Return (x, y) of the center of cell containing provided text 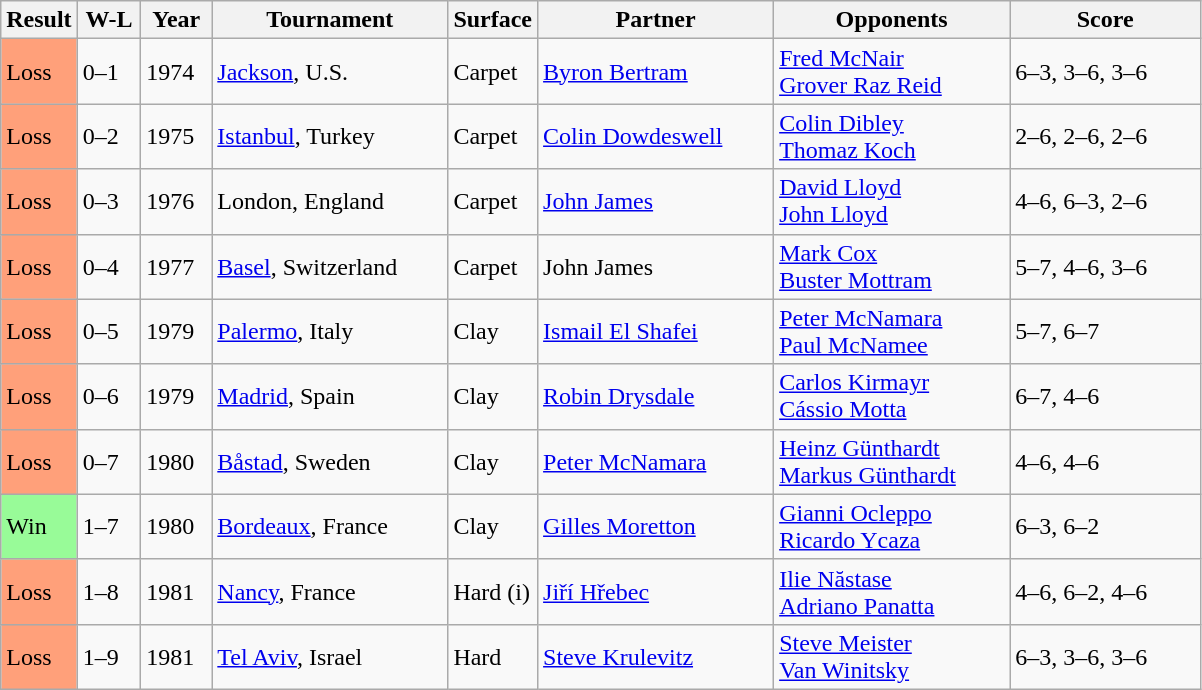
Colin Dowdeswell (656, 136)
Ilie Năstase Adriano Panatta (892, 592)
Steve Meister Van Winitsky (892, 656)
4–6, 6–2, 4–6 (1106, 592)
Score (1106, 20)
Madrid, Spain (330, 396)
Jackson, U.S. (330, 72)
1–9 (109, 656)
Mark Cox Buster Mottram (892, 266)
0–5 (109, 332)
Opponents (892, 20)
Peter McNamara Paul McNamee (892, 332)
Colin Dibley Thomaz Koch (892, 136)
London, England (330, 202)
Surface (493, 20)
Robin Drysdale (656, 396)
Gilles Moretton (656, 526)
5–7, 4–6, 3–6 (1106, 266)
1–7 (109, 526)
Year (176, 20)
0–1 (109, 72)
Carlos Kirmayr Cássio Motta (892, 396)
1974 (176, 72)
Jiří Hřebec (656, 592)
W-L (109, 20)
Hard (i) (493, 592)
0–4 (109, 266)
0–7 (109, 462)
1975 (176, 136)
0–6 (109, 396)
1977 (176, 266)
Tournament (330, 20)
4–6, 6–3, 2–6 (1106, 202)
Partner (656, 20)
0–3 (109, 202)
0–2 (109, 136)
4–6, 4–6 (1106, 462)
David Lloyd John Lloyd (892, 202)
1–8 (109, 592)
2–6, 2–6, 2–6 (1106, 136)
Byron Bertram (656, 72)
Båstad, Sweden (330, 462)
6–7, 4–6 (1106, 396)
Palermo, Italy (330, 332)
Tel Aviv, Israel (330, 656)
6–3, 6–2 (1106, 526)
1976 (176, 202)
Result (39, 20)
Heinz Günthardt Markus Günthardt (892, 462)
Steve Krulevitz (656, 656)
Hard (493, 656)
5–7, 6–7 (1106, 332)
Ismail El Shafei (656, 332)
Peter McNamara (656, 462)
Win (39, 526)
Basel, Switzerland (330, 266)
Gianni Ocleppo Ricardo Ycaza (892, 526)
Bordeaux, France (330, 526)
Istanbul, Turkey (330, 136)
Nancy, France (330, 592)
Fred McNair Grover Raz Reid (892, 72)
